Search for the cell housing the specified text and yield its (x, y) center coordinate. 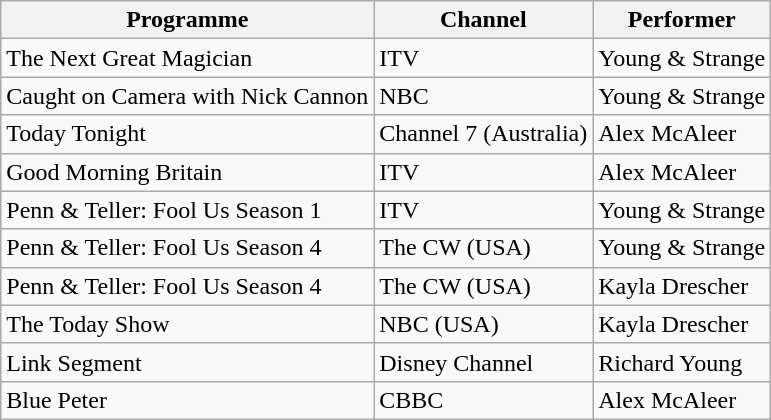
Penn & Teller: Fool Us Season 1 (188, 210)
Disney Channel (484, 362)
Programme (188, 20)
Today Tonight (188, 134)
The Today Show (188, 324)
NBC (USA) (484, 324)
Good Morning Britain (188, 172)
Caught on Camera with Nick Cannon (188, 96)
Channel 7 (Australia) (484, 134)
CBBC (484, 400)
Richard Young (682, 362)
Channel (484, 20)
Performer (682, 20)
NBC (484, 96)
The Next Great Magician (188, 58)
Blue Peter (188, 400)
Link Segment (188, 362)
